Capture the cell that displays the provided text and extract its [X, Y] central coordinate. 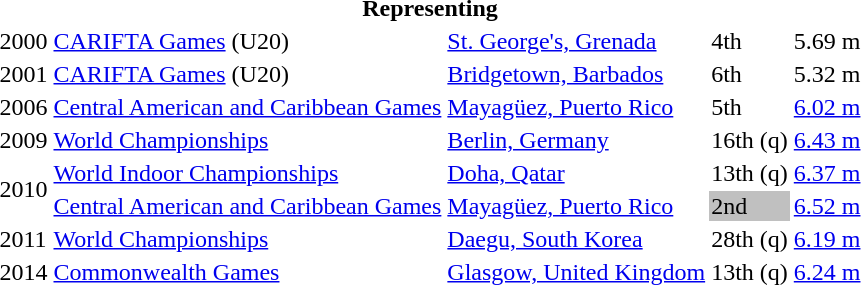
World Indoor Championships [248, 173]
5th [750, 107]
16th (q) [750, 140]
Bridgetown, Barbados [576, 74]
2nd [750, 206]
Berlin, Germany [576, 140]
Daegu, South Korea [576, 239]
28th (q) [750, 239]
13th (q) [750, 173]
4th [750, 41]
6th [750, 74]
Doha, Qatar [576, 173]
St. George's, Grenada [576, 41]
